For the text-containing cell, return its midpoint in (X, Y) coordinate format. 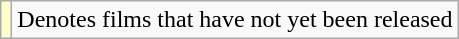
Denotes films that have not yet been released (235, 20)
